Find where the given text appears and provide that cell's center as [X, Y] coordinate. 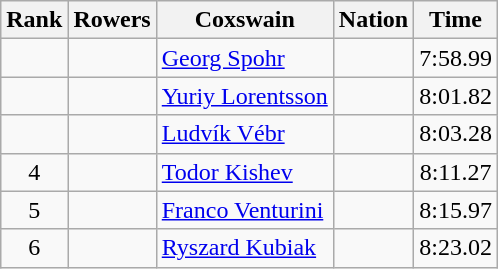
Ryszard Kubiak [244, 248]
8:11.27 [456, 172]
Georg Spohr [244, 58]
4 [34, 172]
Todor Kishev [244, 172]
Nation [373, 20]
Coxswain [244, 20]
8:23.02 [456, 248]
7:58.99 [456, 58]
Franco Venturini [244, 210]
Yuriy Lorentsson [244, 96]
8:15.97 [456, 210]
Time [456, 20]
6 [34, 248]
5 [34, 210]
8:01.82 [456, 96]
8:03.28 [456, 134]
Rowers [112, 20]
Ludvík Vébr [244, 134]
Rank [34, 20]
